Determine the (x, y) coordinate at the center of the cell enclosing the given text.  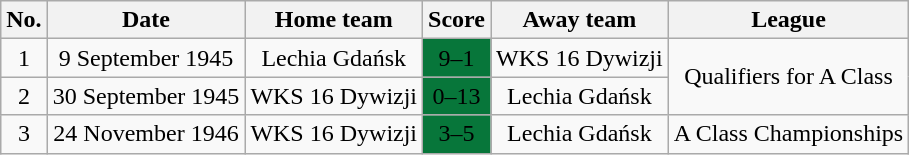
0–13 (457, 96)
Date (146, 20)
Score (457, 20)
9–1 (457, 58)
1 (24, 58)
Away team (580, 20)
Home team (334, 20)
24 November 1946 (146, 134)
3 (24, 134)
30 September 1945 (146, 96)
3–5 (457, 134)
9 September 1945 (146, 58)
League (788, 20)
No. (24, 20)
A Class Championships (788, 134)
Qualifiers for A Class (788, 77)
2 (24, 96)
